Return [x, y] of the center of cell containing provided text 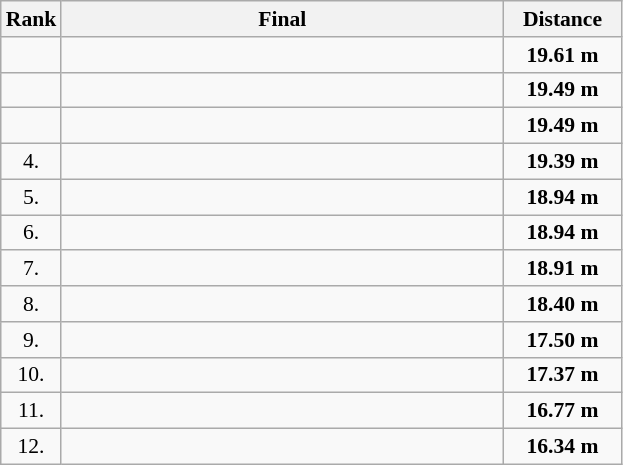
18.40 m [562, 304]
11. [32, 411]
16.77 m [562, 411]
Distance [562, 19]
17.37 m [562, 375]
17.50 m [562, 340]
10. [32, 375]
8. [32, 304]
18.91 m [562, 269]
9. [32, 340]
19.61 m [562, 55]
16.34 m [562, 447]
7. [32, 269]
Final [282, 19]
Rank [32, 19]
4. [32, 162]
6. [32, 233]
19.39 m [562, 162]
12. [32, 447]
5. [32, 197]
